For the text-containing cell, return its midpoint in (x, y) coordinate format. 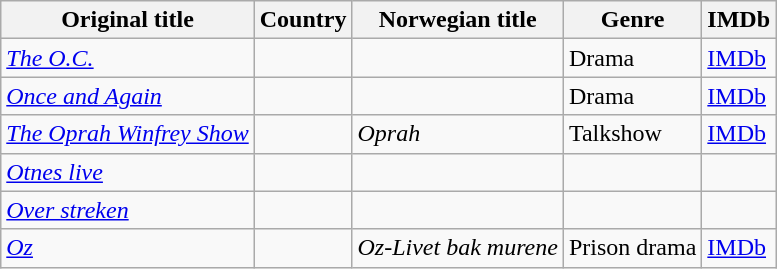
Oz (128, 248)
Otnes live (128, 172)
Country (303, 20)
The O.C. (128, 58)
Oz-Livet bak murene (458, 248)
Over streken (128, 210)
The Oprah Winfrey Show (128, 134)
Prison drama (632, 248)
Once and Again (128, 96)
Talkshow (632, 134)
Norwegian title (458, 20)
Oprah (458, 134)
Genre (632, 20)
Original title (128, 20)
